Provide the [X, Y] coordinate of the cell's center where the given text is located.  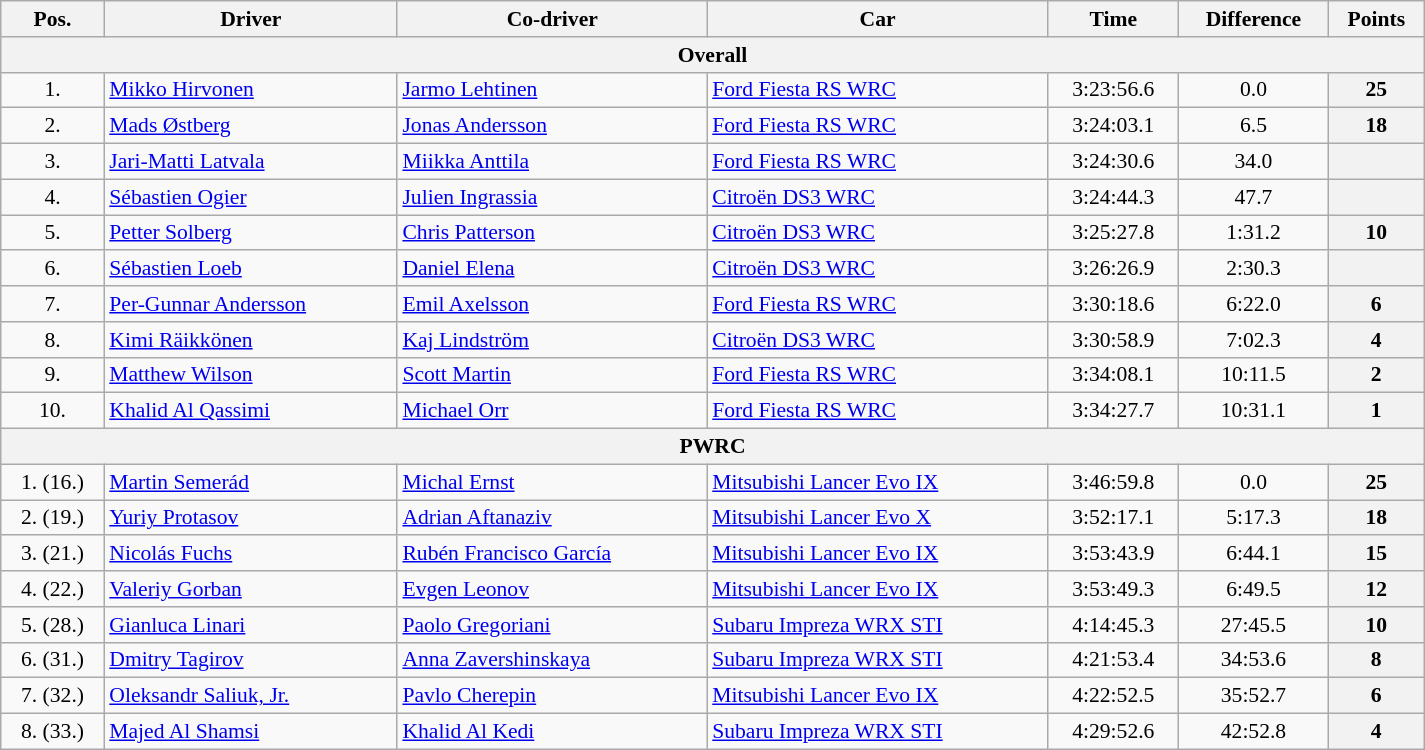
15 [1376, 554]
Emil Axelsson [552, 304]
3:25:27.8 [1114, 233]
Pos. [53, 19]
Mikko Hirvonen [250, 90]
Sébastien Ogier [250, 197]
Kaj Lindström [552, 340]
3:26:26.9 [1114, 269]
Julien Ingrassia [552, 197]
1. [53, 90]
2 [1376, 375]
3:30:18.6 [1114, 304]
3:24:44.3 [1114, 197]
3:52:17.1 [1114, 518]
Jarmo Lehtinen [552, 90]
Adrian Aftanaziv [552, 518]
4. [53, 197]
6. [53, 269]
10. [53, 411]
Petter Solberg [250, 233]
3:24:03.1 [1114, 126]
12 [1376, 589]
Valeriy Gorban [250, 589]
2:30.3 [1254, 269]
3:24:30.6 [1114, 162]
Overall [713, 55]
34:53.6 [1254, 660]
7:02.3 [1254, 340]
Mads Østberg [250, 126]
Mitsubishi Lancer Evo X [878, 518]
27:45.5 [1254, 625]
Difference [1254, 19]
PWRC [713, 447]
Michal Ernst [552, 482]
9. [53, 375]
Car [878, 19]
Anna Zavershinskaya [552, 660]
Co-driver [552, 19]
3:23:56.6 [1114, 90]
Kimi Räikkönen [250, 340]
6:22.0 [1254, 304]
42:52.8 [1254, 732]
Per-Gunnar Andersson [250, 304]
47.7 [1254, 197]
Dmitry Tagirov [250, 660]
5. [53, 233]
Paolo Gregoriani [552, 625]
8. (33.) [53, 732]
Khalid Al Kedi [552, 732]
Majed Al Shamsi [250, 732]
7. [53, 304]
6:44.1 [1254, 554]
5:17.3 [1254, 518]
3. [53, 162]
5. (28.) [53, 625]
1:31.2 [1254, 233]
Nicolás Fuchs [250, 554]
4:21:53.4 [1114, 660]
10:31.1 [1254, 411]
3:53:49.3 [1114, 589]
4. (22.) [53, 589]
Khalid Al Qassimi [250, 411]
Yuriy Protasov [250, 518]
Matthew Wilson [250, 375]
Jari-Matti Latvala [250, 162]
Jonas Andersson [552, 126]
Chris Patterson [552, 233]
6. (31.) [53, 660]
Points [1376, 19]
2. [53, 126]
4:29:52.6 [1114, 732]
10:11.5 [1254, 375]
Driver [250, 19]
7. (32.) [53, 696]
Martin Semerád [250, 482]
3:53:43.9 [1114, 554]
Pavlo Cherepin [552, 696]
Michael Orr [552, 411]
3:34:27.7 [1114, 411]
4:22:52.5 [1114, 696]
Oleksandr Saliuk, Jr. [250, 696]
4:14:45.3 [1114, 625]
3. (21.) [53, 554]
Gianluca Linari [250, 625]
8 [1376, 660]
6:49.5 [1254, 589]
3:30:58.9 [1114, 340]
Scott Martin [552, 375]
1. (16.) [53, 482]
8. [53, 340]
34.0 [1254, 162]
3:46:59.8 [1114, 482]
Daniel Elena [552, 269]
Rubén Francisco García [552, 554]
Time [1114, 19]
1 [1376, 411]
35:52.7 [1254, 696]
6.5 [1254, 126]
Sébastien Loeb [250, 269]
Miikka Anttila [552, 162]
Evgen Leonov [552, 589]
2. (19.) [53, 518]
3:34:08.1 [1114, 375]
